Find where the given text appears and provide that cell's center as [x, y] coordinate. 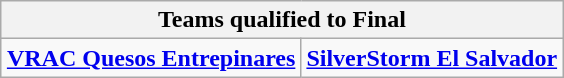
SilverStorm El Salvador [432, 58]
Teams qualified to Final [282, 20]
VRAC Quesos Entrepinares [151, 58]
